Return the [X, Y] coordinate for the center point of the cell that contains the specified text.  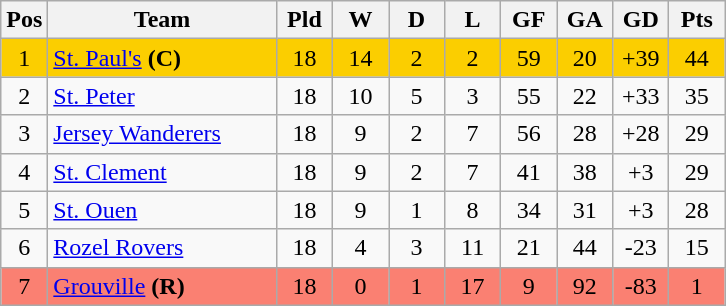
GF [529, 20]
22 [585, 96]
Grouville (R) [162, 286]
St. Ouen [162, 210]
GA [585, 20]
10 [360, 96]
15 [697, 248]
21 [529, 248]
31 [585, 210]
-23 [641, 248]
Pts [697, 20]
17 [473, 286]
D [416, 20]
8 [473, 210]
11 [473, 248]
+28 [641, 134]
GD [641, 20]
+39 [641, 58]
Pos [24, 20]
35 [697, 96]
St. Peter [162, 96]
L [473, 20]
Rozel Rovers [162, 248]
W [360, 20]
Pld [304, 20]
Team [162, 20]
St. Paul's (C) [162, 58]
St. Clement [162, 172]
-83 [641, 286]
34 [529, 210]
0 [360, 286]
56 [529, 134]
55 [529, 96]
+33 [641, 96]
41 [529, 172]
59 [529, 58]
20 [585, 58]
38 [585, 172]
14 [360, 58]
92 [585, 286]
6 [24, 248]
Jersey Wanderers [162, 134]
